Output the (x, y) coordinate of the center of the cell containing the given text.  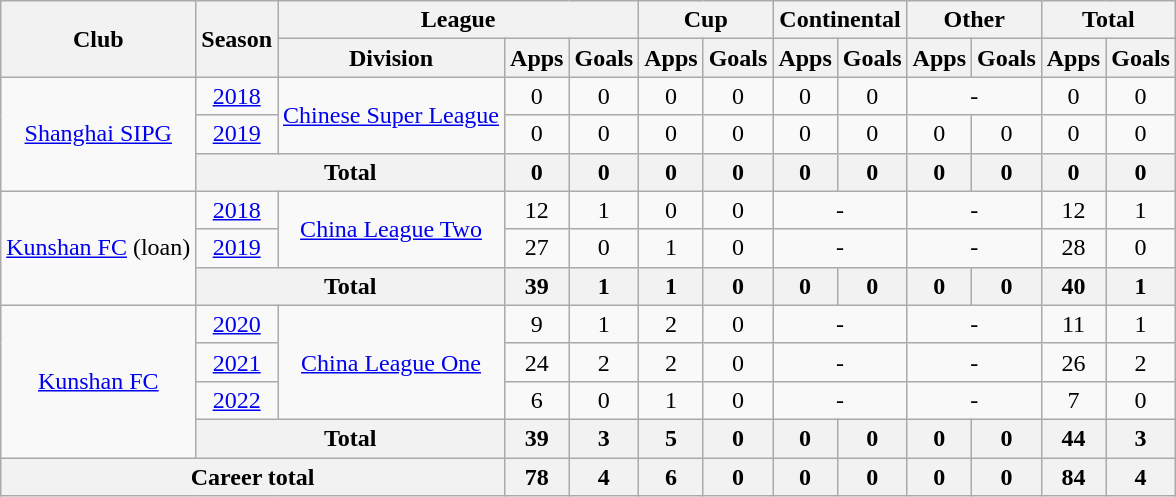
78 (537, 477)
40 (1073, 286)
Club (98, 39)
7 (1073, 400)
Season (237, 39)
5 (671, 438)
26 (1073, 362)
Cup (706, 20)
China League Two (392, 229)
11 (1073, 324)
2021 (237, 362)
84 (1073, 477)
2022 (237, 400)
2020 (237, 324)
Kunshan FC (loan) (98, 248)
Other (974, 20)
9 (537, 324)
Continental (840, 20)
Chinese Super League (392, 115)
China League One (392, 362)
27 (537, 248)
Career total (253, 477)
League (458, 20)
Kunshan FC (98, 381)
24 (537, 362)
28 (1073, 248)
Division (392, 58)
44 (1073, 438)
Shanghai SIPG (98, 134)
